Scan for the cell matching the given text and deliver its [x, y] coordinate at center. 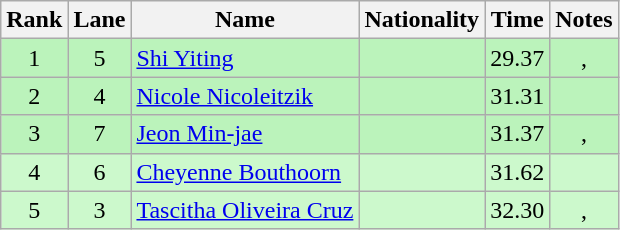
31.62 [518, 172]
Notes [584, 20]
29.37 [518, 58]
32.30 [518, 210]
Name [245, 20]
Jeon Min-jae [245, 134]
Shi Yiting [245, 58]
Cheyenne Bouthoorn [245, 172]
Time [518, 20]
Tascitha Oliveira Cruz [245, 210]
31.37 [518, 134]
6 [100, 172]
Lane [100, 20]
Rank [34, 20]
1 [34, 58]
2 [34, 96]
31.31 [518, 96]
Nationality [422, 20]
Nicole Nicoleitzik [245, 96]
7 [100, 134]
